Search for the cell housing the specified text and yield its (X, Y) center coordinate. 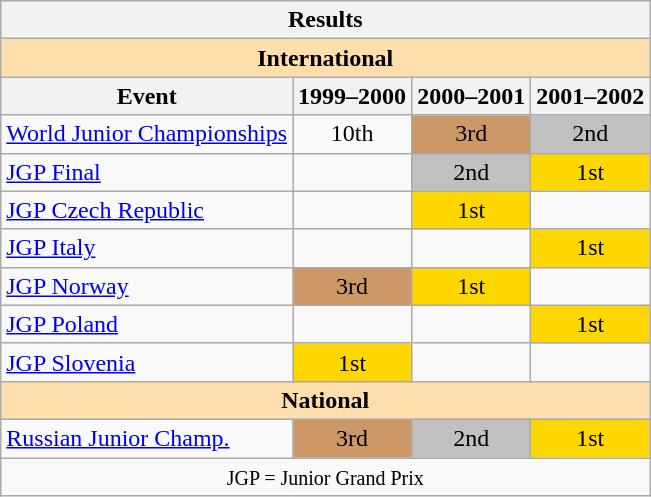
1999–2000 (352, 96)
Results (326, 20)
2000–2001 (472, 96)
JGP Slovenia (147, 362)
Russian Junior Champ. (147, 438)
National (326, 400)
JGP Czech Republic (147, 210)
Event (147, 96)
JGP Norway (147, 286)
World Junior Championships (147, 134)
JGP = Junior Grand Prix (326, 477)
International (326, 58)
JGP Poland (147, 324)
10th (352, 134)
JGP Final (147, 172)
JGP Italy (147, 248)
2001–2002 (590, 96)
